Detect which cell encompasses the target text, then output its [x, y] center coordinate. 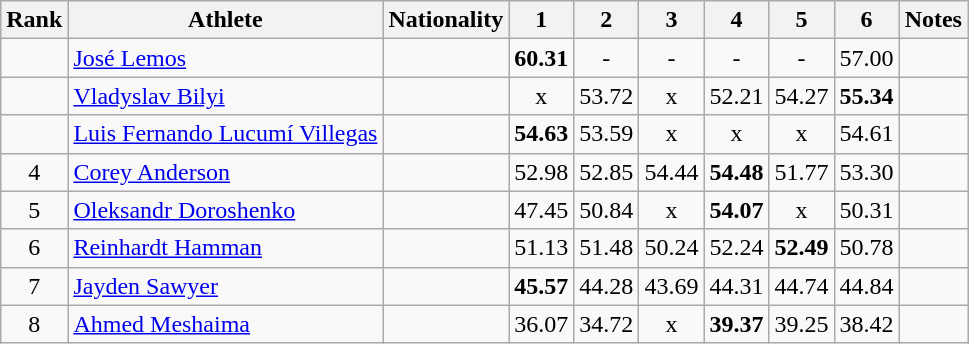
52.49 [802, 248]
Oleksandr Doroshenko [226, 210]
Luis Fernando Lucumí Villegas [226, 134]
34.72 [606, 324]
44.31 [736, 286]
55.34 [866, 96]
3 [672, 20]
54.61 [866, 134]
51.13 [542, 248]
54.63 [542, 134]
50.24 [672, 248]
52.98 [542, 172]
Vladyslav Bilyi [226, 96]
51.48 [606, 248]
1 [542, 20]
Nationality [446, 20]
2 [606, 20]
47.45 [542, 210]
54.48 [736, 172]
54.07 [736, 210]
53.30 [866, 172]
50.84 [606, 210]
44.84 [866, 286]
39.25 [802, 324]
52.24 [736, 248]
Corey Anderson [226, 172]
51.77 [802, 172]
43.69 [672, 286]
50.78 [866, 248]
Athlete [226, 20]
39.37 [736, 324]
Reinhardt Hamman [226, 248]
Ahmed Meshaima [226, 324]
53.59 [606, 134]
Jayden Sawyer [226, 286]
8 [34, 324]
36.07 [542, 324]
38.42 [866, 324]
44.74 [802, 286]
Rank [34, 20]
57.00 [866, 58]
52.85 [606, 172]
53.72 [606, 96]
50.31 [866, 210]
60.31 [542, 58]
54.27 [802, 96]
52.21 [736, 96]
José Lemos [226, 58]
Notes [933, 20]
7 [34, 286]
44.28 [606, 286]
45.57 [542, 286]
54.44 [672, 172]
